Search for the cell housing the specified text and yield its [X, Y] center coordinate. 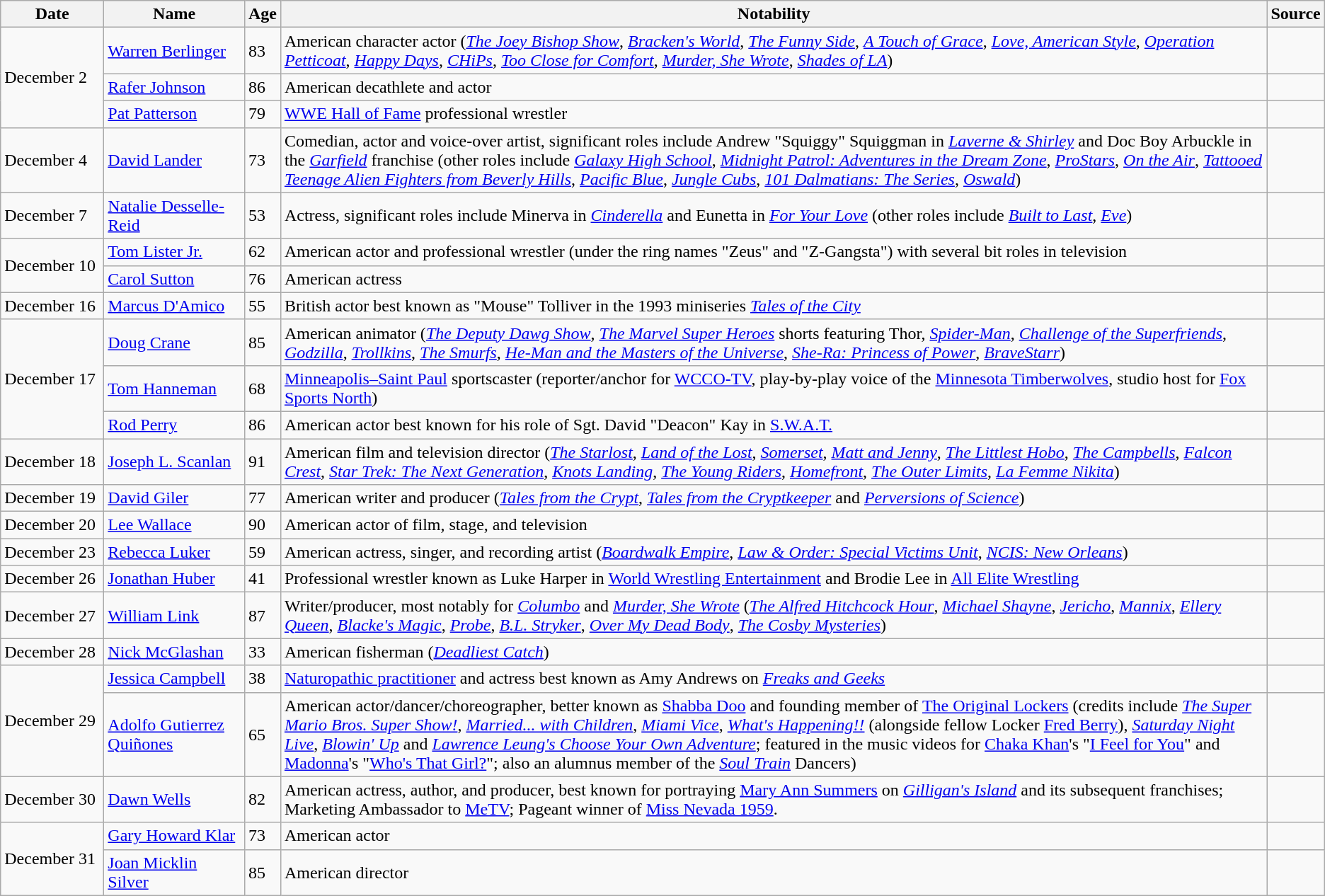
December 2 [52, 78]
American actor of film, stage, and television [774, 525]
American actress, singer, and recording artist (Boardwalk Empire, Law & Order: Special Victims Unit, NCIS: New Orleans) [774, 552]
Doug Crane [174, 343]
Rod Perry [174, 425]
68 [262, 388]
Natalie Desselle-Reid [174, 215]
53 [262, 215]
76 [262, 279]
Jonathan Huber [174, 579]
December 17 [52, 379]
Age [262, 14]
American writer and producer (Tales from the Crypt, Tales from the Cryptkeeper and Perversions of Science) [774, 498]
Joan Micklin Silver [174, 872]
December 16 [52, 306]
Actress, significant roles include Minerva in Cinderella and Eunetta in For Your Love (other roles include Built to Last, Eve) [774, 215]
Date [52, 14]
December 31 [52, 859]
Adolfo Gutierrez Quiñones [174, 735]
Source [1295, 14]
59 [262, 552]
American director [774, 872]
91 [262, 461]
December 23 [52, 552]
77 [262, 498]
Pat Patterson [174, 114]
Marcus D'Amico [174, 306]
December 4 [52, 160]
Gary Howard Klar [174, 836]
William Link [174, 616]
Jessica Campbell [174, 679]
December 26 [52, 579]
Naturopathic practitioner and actress best known as Amy Andrews on Freaks and Geeks [774, 679]
WWE Hall of Fame professional wrestler [774, 114]
David Giler [174, 498]
55 [262, 306]
December 19 [52, 498]
American actor and professional wrestler (under the ring names "Zeus" and "Z-Gangsta") with several bit roles in television [774, 252]
December 10 [52, 265]
Dawn Wells [174, 800]
Carol Sutton [174, 279]
American fisherman (Deadliest Catch) [774, 652]
December 29 [52, 720]
American actress [774, 279]
American actor best known for his role of Sgt. David "Deacon" Kay in S.W.A.T. [774, 425]
79 [262, 114]
90 [262, 525]
December 27 [52, 616]
December 28 [52, 652]
Tom Hanneman [174, 388]
Rebecca Luker [174, 552]
David Lander [174, 160]
Professional wrestler known as Luke Harper in World Wrestling Entertainment and Brodie Lee in All Elite Wrestling [774, 579]
Notability [774, 14]
British actor best known as "Mouse" Tolliver in the 1993 miniseries Tales of the City [774, 306]
Tom Lister Jr. [174, 252]
65 [262, 735]
38 [262, 679]
Warren Berlinger [174, 51]
Minneapolis–Saint Paul sportscaster (reporter/anchor for WCCO-TV, play-by-play voice of the Minnesota Timberwolves, studio host for Fox Sports North) [774, 388]
December 18 [52, 461]
December 7 [52, 215]
87 [262, 616]
Nick McGlashan [174, 652]
Name [174, 14]
83 [262, 51]
41 [262, 579]
Rafer Johnson [174, 87]
Joseph L. Scanlan [174, 461]
33 [262, 652]
American decathlete and actor [774, 87]
American actor [774, 836]
62 [262, 252]
82 [262, 800]
December 30 [52, 800]
Lee Wallace [174, 525]
December 20 [52, 525]
